Provide the (x, y) coordinate of the cell's center where the given text is located.  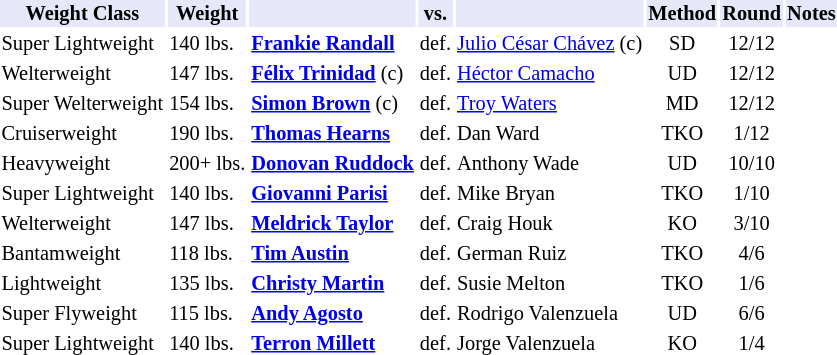
10/10 (752, 164)
Weight Class (82, 14)
Thomas Hearns (333, 134)
Cruiserweight (82, 134)
Method (682, 14)
Troy Waters (550, 104)
Simon Brown (c) (333, 104)
Donovan Ruddock (333, 164)
Susie Melton (550, 284)
118 lbs. (208, 254)
Super Flyweight (82, 314)
1/12 (752, 134)
Julio César Chávez (c) (550, 44)
Félix Trinidad (c) (333, 74)
1/10 (752, 194)
4/6 (752, 254)
190 lbs. (208, 134)
Rodrigo Valenzuela (550, 314)
Anthony Wade (550, 164)
3/10 (752, 224)
Giovanni Parisi (333, 194)
Christy Martin (333, 284)
Craig Houk (550, 224)
vs. (435, 14)
SD (682, 44)
Dan Ward (550, 134)
Frankie Randall (333, 44)
MD (682, 104)
KO (682, 224)
Lightweight (82, 284)
154 lbs. (208, 104)
135 lbs. (208, 284)
Heavyweight (82, 164)
1/6 (752, 284)
115 lbs. (208, 314)
200+ lbs. (208, 164)
Meldrick Taylor (333, 224)
Mike Bryan (550, 194)
Andy Agosto (333, 314)
Héctor Camacho (550, 74)
Weight (208, 14)
Round (752, 14)
German Ruiz (550, 254)
Super Welterweight (82, 104)
Tim Austin (333, 254)
Bantamweight (82, 254)
6/6 (752, 314)
